Capture the cell that displays the provided text and extract its (x, y) central coordinate. 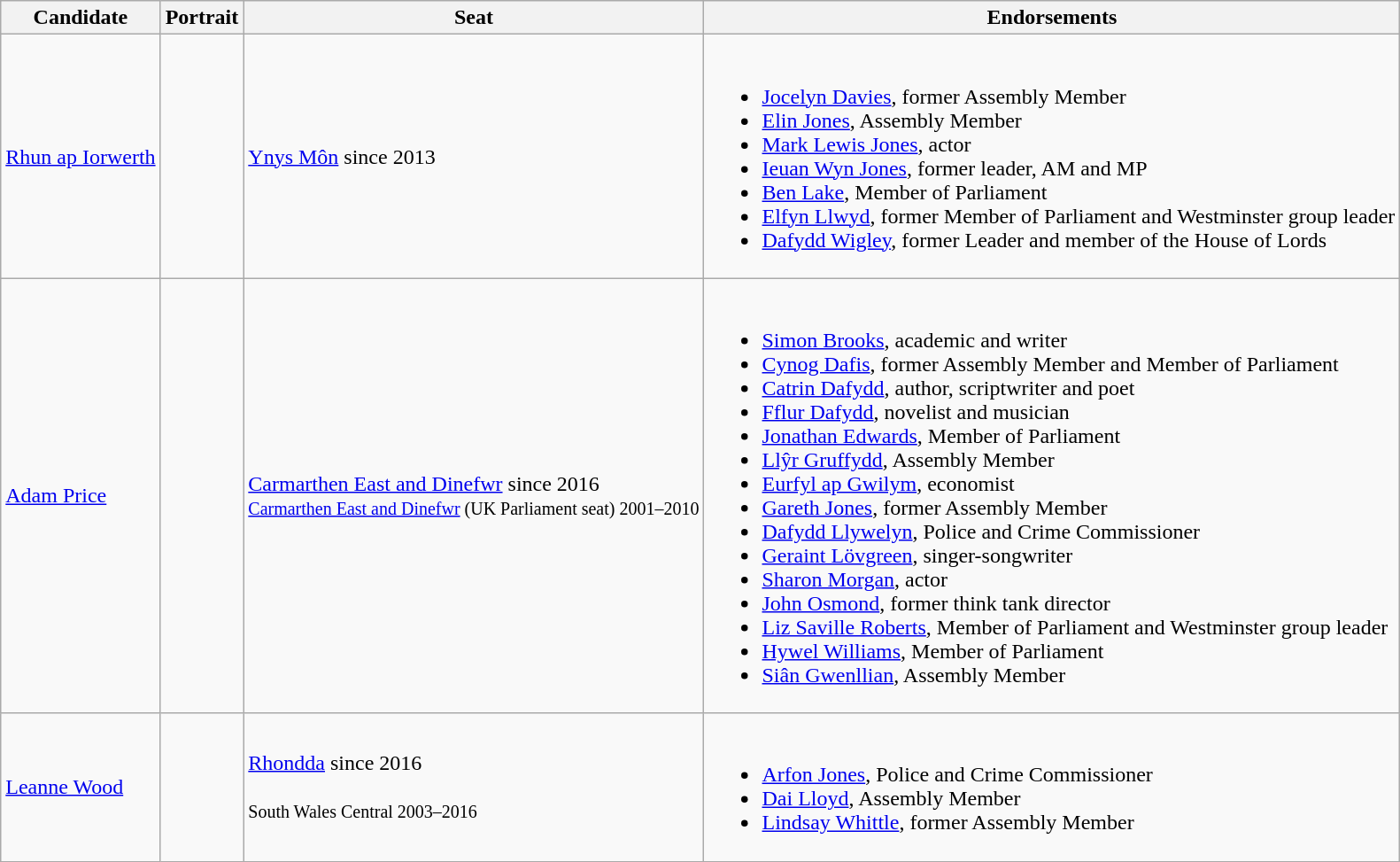
Portrait (202, 18)
Leanne Wood (81, 787)
Endorsements (1052, 18)
Seat (474, 18)
Carmarthen East and Dinefwr since 2016Carmarthen East and Dinefwr (UK Parliament seat) 2001–2010 (474, 496)
Arfon Jones, Police and Crime CommissionerDai Lloyd, Assembly MemberLindsay Whittle, former Assembly Member (1052, 787)
Ynys Môn since 2013 (474, 156)
Adam Price (81, 496)
Rhondda since 2016South Wales Central 2003–2016 (474, 787)
Rhun ap Iorwerth (81, 156)
Candidate (81, 18)
